Identify which cell holds the provided text, then report its (x, y) central coordinate. 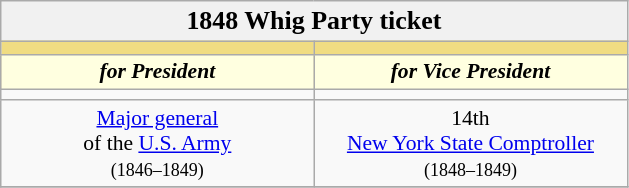
1848 Whig Party ticket (314, 21)
Major generalof the U.S. Army(1846–1849) (158, 144)
for President (158, 72)
for Vice President (470, 72)
14thNew York State Comptroller(1848–1849) (470, 144)
